Search for the cell housing the specified text and yield its [X, Y] center coordinate. 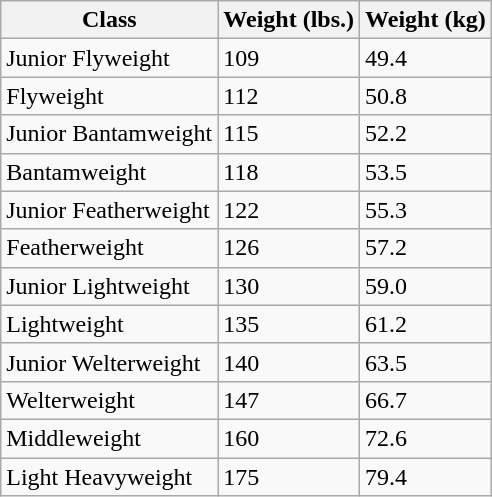
130 [289, 286]
Bantamweight [110, 172]
115 [289, 134]
72.6 [426, 438]
Junior Flyweight [110, 58]
63.5 [426, 362]
50.8 [426, 96]
Weight (kg) [426, 20]
Flyweight [110, 96]
112 [289, 96]
175 [289, 477]
122 [289, 210]
Junior Welterweight [110, 362]
Junior Lightweight [110, 286]
Featherweight [110, 248]
59.0 [426, 286]
53.5 [426, 172]
57.2 [426, 248]
135 [289, 324]
147 [289, 400]
55.3 [426, 210]
Junior Bantamweight [110, 134]
109 [289, 58]
Welterweight [110, 400]
61.2 [426, 324]
140 [289, 362]
118 [289, 172]
Middleweight [110, 438]
126 [289, 248]
49.4 [426, 58]
Class [110, 20]
79.4 [426, 477]
Weight (lbs.) [289, 20]
Junior Featherweight [110, 210]
52.2 [426, 134]
Light Heavyweight [110, 477]
66.7 [426, 400]
Lightweight [110, 324]
160 [289, 438]
